Capture the cell that displays the provided text and extract its [x, y] central coordinate. 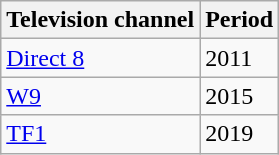
Direct 8 [100, 58]
W9 [100, 96]
2019 [240, 134]
2015 [240, 96]
Television channel [100, 20]
Period [240, 20]
2011 [240, 58]
TF1 [100, 134]
